Provide the [x, y] coordinate of the cell's center where the given text is located.  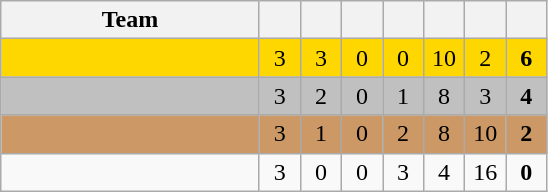
6 [526, 58]
16 [486, 172]
Team [130, 20]
